Capture the cell that displays the provided text and extract its [X, Y] central coordinate. 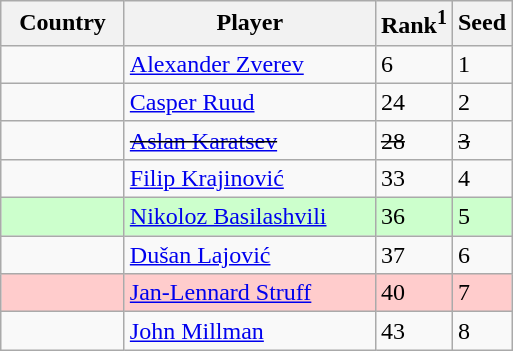
40 [414, 293]
8 [482, 331]
Alexander Zverev [250, 64]
Filip Krajinović [250, 178]
5 [482, 217]
Rank1 [414, 24]
2 [482, 102]
1 [482, 64]
Casper Ruud [250, 102]
Player [250, 24]
33 [414, 178]
3 [482, 140]
Nikoloz Basilashvili [250, 217]
37 [414, 255]
Seed [482, 24]
28 [414, 140]
Country [63, 24]
Aslan Karatsev [250, 140]
Jan-Lennard Struff [250, 293]
36 [414, 217]
7 [482, 293]
Dušan Lajović [250, 255]
24 [414, 102]
John Millman [250, 331]
4 [482, 178]
43 [414, 331]
